Extract the [x, y] coordinate from the center of the cell holding the provided text.  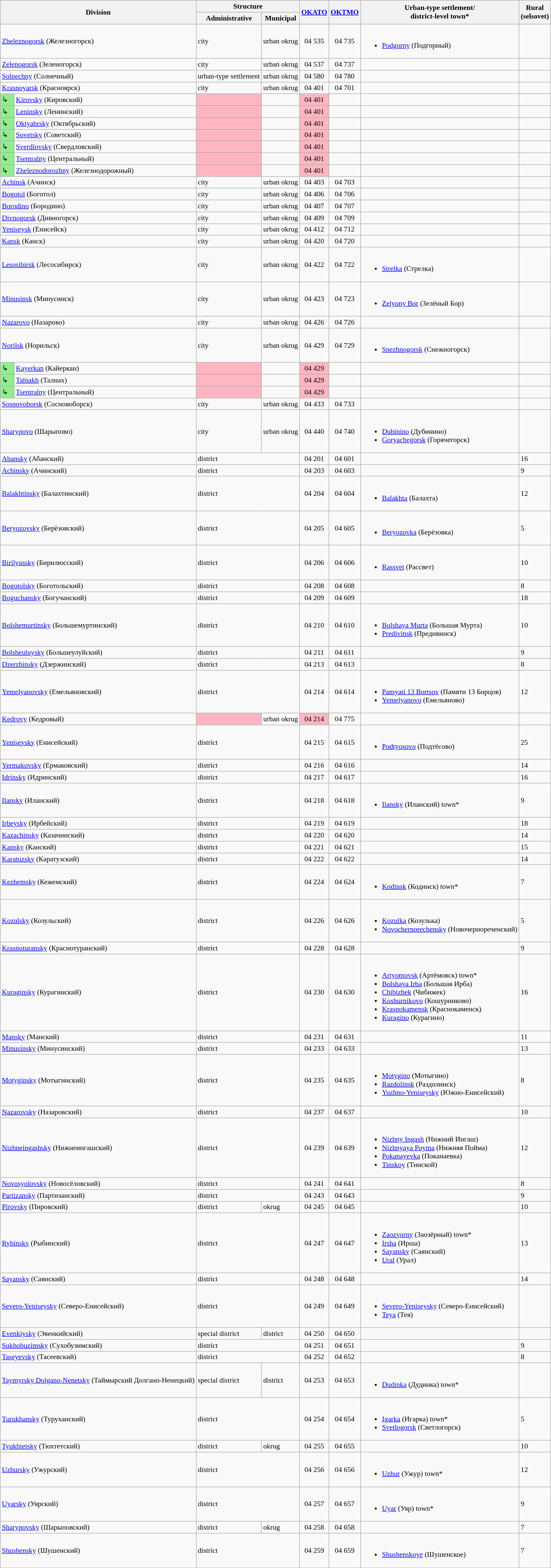
04 239 [314, 1148]
Uyar (Уяр) town* [439, 1504]
04 639 [345, 1148]
04 237 [314, 1112]
04 211 [314, 653]
04 658 [345, 1527]
04 650 [345, 1334]
04 637 [345, 1112]
04 233 [314, 1049]
04 224 [314, 882]
Uzhursky (Ужурский) [98, 1470]
04 209 [314, 598]
Zaozyorny (Заозёрный) town*Irsha (Ирша)Sayansky (Саянский)Ural (Урал) [439, 1243]
04 659 [345, 1550]
Severo-Yeniseysky (Северо-Енисейский) [98, 1306]
04 626 [345, 921]
Beryozovsky (Берёзовский) [98, 528]
Bolshemurtinsky (Большемуртинский) [98, 625]
Solnechny (Солнечный) [98, 76]
11 [535, 1037]
Podtyosovo (Подтёсово) [439, 742]
Zheleznogorsk (Железногорск) [98, 41]
04 250 [314, 1334]
04 205 [314, 528]
04 220 [314, 835]
Yemelyanovsky (Емельяновский) [98, 692]
04 249 [314, 1306]
Dubinino (Дубинино)Goryachegorsk (Горячегорск) [439, 431]
Strelka (Стрелка) [439, 265]
Shushensky (Шушенский) [98, 1550]
Tyukhtetsky (Тюхтетский) [98, 1446]
15 [535, 847]
04 603 [345, 471]
04 733 [345, 404]
Nizhneingashsky (Нижнеингашский) [98, 1148]
Dudinka (Дудинка) town* [439, 1380]
04 403 [314, 182]
04 608 [345, 586]
04 216 [314, 766]
04 230 [314, 992]
04 723 [345, 299]
Sharypovsky (Шарыповский) [98, 1527]
04 254 [314, 1419]
04 735 [345, 41]
Motyginsky (Мотыгинский) [98, 1080]
Novosyolovsky (Новосёловский) [98, 1184]
Nazarovo (Назарово) [98, 322]
Nizhny Ingash (Нижний Ингаш)Nizhnyaya Poyma (Нижняя Пойма)Pokanayevka (Поканаевка)Tinskoy (Тинской) [439, 1148]
Pamyati 13 Bortsov (Памяти 13 Борцов)Yemelyanovo (Емельяново) [439, 692]
Ilansky (Иланский) town* [439, 800]
04 208 [314, 586]
04 243 [314, 1195]
04 611 [345, 653]
04 605 [345, 528]
Minusinsky (Минусинский) [98, 1049]
Karatuzsky (Каратузский) [98, 859]
Abansky (Абанский) [98, 459]
04 615 [345, 742]
Municipal [281, 18]
04 231 [314, 1037]
04 616 [345, 766]
Oktyabrsky (Октябрьский) [105, 124]
Severo-Yeniseysky (Северо-Енисейский)Teya (Тея) [439, 1306]
25 [535, 742]
04 655 [345, 1446]
04 654 [345, 1419]
Urban-type settlement/district-level town* [439, 12]
Lesosibirsk (Лесосибирск) [98, 265]
04 631 [345, 1037]
04 737 [345, 65]
04 604 [345, 494]
04 635 [345, 1080]
Balakhtinsky (Балахтинский) [98, 494]
Idrinsky (Идринский) [98, 777]
OKATO [314, 12]
Yeniseysky (Енисейский) [98, 742]
Division [98, 12]
Zheleznodorozhny (Железнодорожный) [105, 171]
04 433 [314, 404]
04 245 [314, 1207]
04 251 [314, 1345]
Motygino (Мотыгино)Razdolinsk (Раздолинск)Yuzhno-Yeniseysky (Южно-Енисейский) [439, 1080]
Kazachinsky (Казачинский) [98, 835]
Nazarovsky (Назаровский) [98, 1112]
04 221 [314, 847]
04 228 [314, 948]
04 206 [314, 563]
Balakhta (Балахта) [439, 494]
Krasnoturansky (Краснотуранский) [98, 948]
04 253 [314, 1380]
04 204 [314, 494]
04 630 [345, 992]
04 215 [314, 742]
04 628 [345, 948]
Taseyevsky (Тасеевский) [98, 1357]
Kezhemsky (Кежемский) [98, 882]
04 641 [345, 1184]
04 652 [345, 1357]
04 624 [345, 882]
Igarka (Игарка) town*Svetlogorsk (Светлогорск) [439, 1419]
04 649 [345, 1306]
Kansk (Канск) [98, 241]
04 407 [314, 206]
Sharypovo (Шарыпово) [98, 431]
04 601 [345, 459]
04 619 [345, 824]
Rybinsky (Рыбинский) [98, 1243]
04 219 [314, 824]
04 537 [314, 65]
04 647 [345, 1243]
04 775 [345, 719]
04 257 [314, 1504]
Irbeysky (Ирбейский) [98, 824]
04 203 [314, 471]
Rural(selsovet) [535, 12]
04 706 [345, 194]
Pirovsky (Пировский) [98, 1207]
Leninsky (Ленинский) [105, 112]
Talnakh (Талнах) [105, 380]
04 406 [314, 194]
04 535 [314, 41]
04 423 [314, 299]
04 252 [314, 1357]
04 657 [345, 1504]
Evenkiysky (Эвенкийский) [98, 1334]
04 709 [345, 218]
Taymyrsky Dolgano-Nenetsky (Таймырский Долгано-Ненецкий) [98, 1380]
04 729 [345, 345]
04 412 [314, 229]
Bolsheuluysky (Большеулуйский) [98, 653]
04 217 [314, 777]
urban-type settlement [229, 76]
Artyomovsk (Артёмовск) town*Bolshaya Irba (Большая Ирба)Chibizhek (Чибижек)Koshurnikovo (Кошурниково)Krasnokamensk (Краснокаменск)Kuragino (Курагино) [439, 992]
Kayerkan (Кайеркан) [105, 369]
Uzhur (Ужур) town* [439, 1470]
OKTMO [345, 12]
Bogotolsky (Боготольский) [98, 586]
Achinsky (Ачинский) [98, 471]
04 613 [345, 664]
04 440 [314, 431]
Krasnoyarsk (Красноярск) [98, 88]
04 645 [345, 1207]
04 633 [345, 1049]
04 720 [345, 241]
Yermakovsky (Ермаковский) [98, 766]
04 580 [314, 76]
04 210 [314, 625]
Achinsk (Ачинск) [98, 182]
04 703 [345, 182]
04 643 [345, 1195]
Ilansky (Иланский) [98, 800]
04 222 [314, 859]
Turukhansky (Туруханский) [98, 1419]
04 707 [345, 206]
Bolshaya Murta (Большая Мурта)Predivinsk (Предивинск) [439, 625]
Bogotol (Боготол) [98, 194]
04 780 [345, 76]
Kodinsk (Кодинск) town* [439, 882]
Zelyony Bor (Зелёный Бор) [439, 299]
Uyarsky (Уярский) [98, 1504]
04 621 [345, 847]
04 213 [314, 664]
Kedrovy (Кедровый) [98, 719]
04 255 [314, 1446]
04 617 [345, 777]
04 656 [345, 1470]
Snezhnogorsk (Снежногорск) [439, 345]
Sovetsky (Советский) [105, 135]
Sukhobuzimsky (Сухобузимский) [98, 1345]
Kuraginsky (Курагинский) [98, 992]
Administrative [229, 18]
Structure [248, 6]
04 235 [314, 1080]
Zelenogorsk (Зеленогорск) [98, 65]
04 712 [345, 229]
Beryozovka (Берёзовка) [439, 528]
Mansky (Манский) [98, 1037]
Kozulka (Козулька)Novochernorechensky (Новочернореченский) [439, 921]
Birilyussky (Бирилюсский) [98, 563]
Shushenskoye (Шушенское) [439, 1550]
04 609 [345, 598]
Minusinsk (Минусинск) [98, 299]
Kansky (Канский) [98, 847]
04 409 [314, 218]
Podgorny (Подгорный) [439, 41]
Divnogorsk (Дивногорск) [98, 218]
04 241 [314, 1184]
Partizansky (Партизанский) [98, 1195]
04 620 [345, 835]
Sosnovoborsk (Сосновоборск) [98, 404]
04 701 [345, 88]
04 726 [345, 322]
04 247 [314, 1243]
Yeniseysk (Енисейск) [98, 229]
04 256 [314, 1470]
04 248 [314, 1279]
04 201 [314, 459]
04 653 [345, 1380]
04 648 [345, 1279]
Sverdlovsky (Свердловский) [105, 147]
04 606 [345, 563]
04 218 [314, 800]
04 722 [345, 265]
Boguchansky (Богучанский) [98, 598]
04 420 [314, 241]
Norilsk (Норильск) [98, 345]
04 422 [314, 265]
04 610 [345, 625]
04 651 [345, 1345]
Dzerzhinsky (Дзержинский) [98, 664]
Rassvet (Рассвет) [439, 563]
04 622 [345, 859]
04 426 [314, 322]
Borodino (Бородино) [98, 206]
04 614 [345, 692]
Kirovsky (Кировский) [105, 100]
04 258 [314, 1527]
Sayansky (Саянский) [98, 1279]
04 226 [314, 921]
Kozulsky (Козульский) [98, 921]
04 259 [314, 1550]
04 740 [345, 431]
04 618 [345, 800]
